Return [X, Y] of the center of cell containing provided text 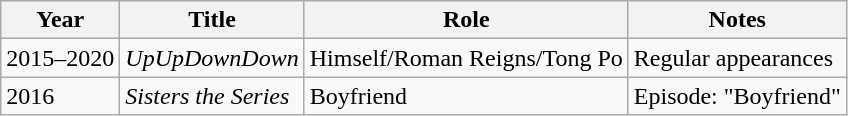
Year [60, 20]
2015–2020 [60, 58]
UpUpDownDown [212, 58]
Notes [737, 20]
Sisters the Series [212, 96]
Episode: "Boyfriend" [737, 96]
Title [212, 20]
Regular appearances [737, 58]
Himself/Roman Reigns/Tong Po [466, 58]
2016 [60, 96]
Role [466, 20]
Boyfriend [466, 96]
